Return [X, Y] of the center of cell containing provided text 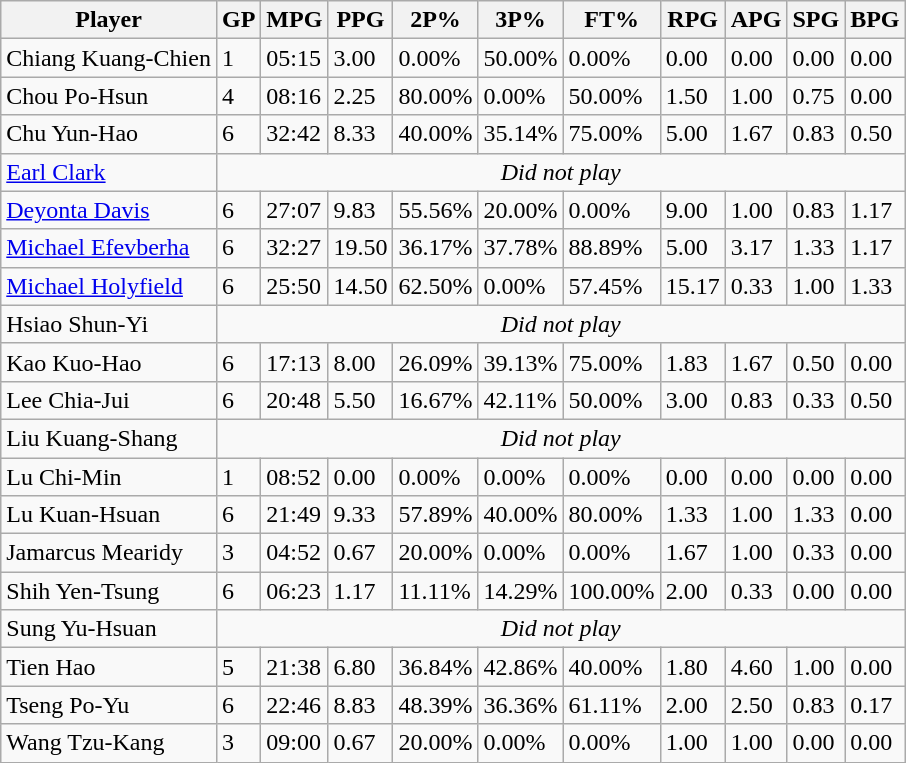
32:27 [294, 248]
2P% [436, 20]
25:50 [294, 286]
2.50 [756, 705]
Chiang Kuang-Chien [109, 58]
08:52 [294, 477]
8.83 [360, 705]
14.29% [520, 591]
Shih Yen-Tsung [109, 591]
2.25 [360, 96]
Michael Holyfield [109, 286]
RPG [692, 20]
39.13% [520, 362]
MPG [294, 20]
42.11% [520, 400]
1.83 [692, 362]
FT% [612, 20]
100.00% [612, 591]
9.83 [360, 210]
0.75 [816, 96]
5 [238, 667]
Lu Chi-Min [109, 477]
Kao Kuo-Hao [109, 362]
09:00 [294, 743]
05:15 [294, 58]
36.84% [436, 667]
0.17 [875, 705]
4.60 [756, 667]
08:16 [294, 96]
9.00 [692, 210]
9.33 [360, 515]
27:07 [294, 210]
17:13 [294, 362]
BPG [875, 20]
6.80 [360, 667]
5.50 [360, 400]
21:49 [294, 515]
20:48 [294, 400]
Lee Chia-Jui [109, 400]
PPG [360, 20]
4 [238, 96]
22:46 [294, 705]
Sung Yu-Hsuan [109, 629]
Earl Clark [109, 172]
8.33 [360, 134]
Liu Kuang-Shang [109, 438]
1.50 [692, 96]
57.45% [612, 286]
19.50 [360, 248]
04:52 [294, 553]
Deyonta Davis [109, 210]
Michael Efevberha [109, 248]
14.50 [360, 286]
35.14% [520, 134]
APG [756, 20]
88.89% [612, 248]
15.17 [692, 286]
32:42 [294, 134]
11.11% [436, 591]
Chou Po-Hsun [109, 96]
Tseng Po-Yu [109, 705]
3P% [520, 20]
16.67% [436, 400]
61.11% [612, 705]
36.36% [520, 705]
8.00 [360, 362]
3.17 [756, 248]
Player [109, 20]
06:23 [294, 591]
37.78% [520, 248]
62.50% [436, 286]
Chu Yun-Hao [109, 134]
55.56% [436, 210]
Jamarcus Mearidy [109, 553]
26.09% [436, 362]
Hsiao Shun-Yi [109, 324]
GP [238, 20]
Tien Hao [109, 667]
Lu Kuan-Hsuan [109, 515]
SPG [816, 20]
Wang Tzu-Kang [109, 743]
57.89% [436, 515]
48.39% [436, 705]
1.80 [692, 667]
42.86% [520, 667]
21:38 [294, 667]
36.17% [436, 248]
